Pinpoint the cell where the given text exists, returning its [x, y] midpoint coordinate. 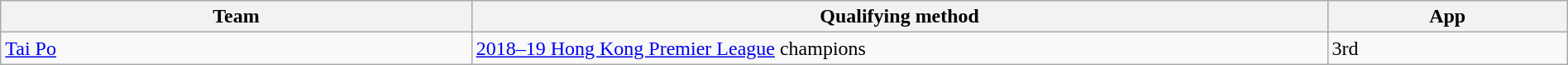
Qualifying method [900, 17]
App [1447, 17]
3rd [1447, 48]
Tai Po [237, 48]
2018–19 Hong Kong Premier League champions [900, 48]
Team [237, 17]
